Scan for the cell matching the given text and deliver its (x, y) coordinate at center. 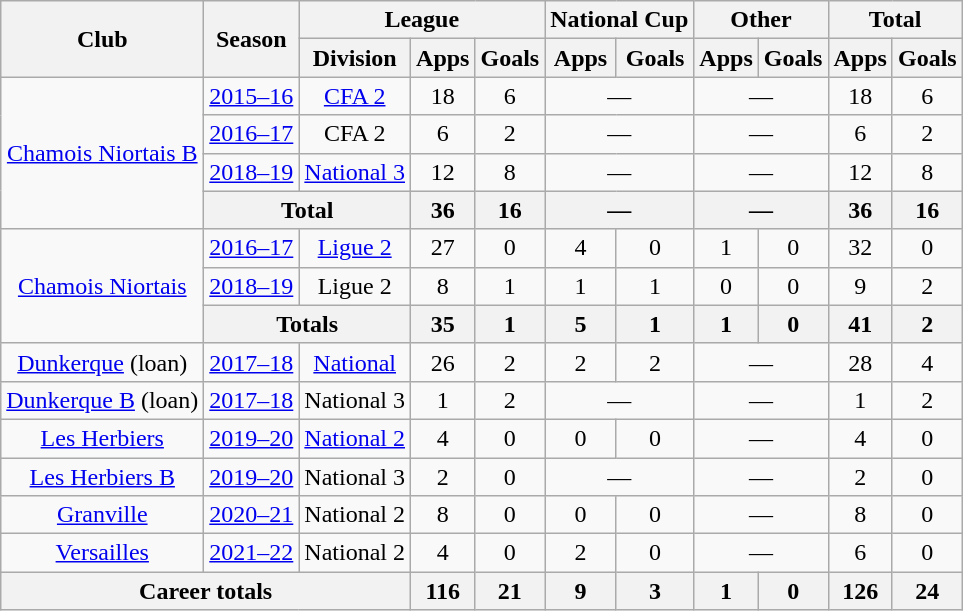
Division (355, 58)
32 (860, 248)
26 (443, 362)
2020–21 (252, 515)
National (355, 362)
Dunkerque (loan) (102, 362)
Career totals (206, 591)
Les Herbiers (102, 438)
35 (443, 324)
Chamois Niortais (102, 286)
2021–22 (252, 553)
3 (655, 591)
National Cup (620, 20)
41 (860, 324)
Totals (308, 324)
21 (510, 591)
27 (443, 248)
126 (860, 591)
2015–16 (252, 96)
Granville (102, 515)
Club (102, 39)
Les Herbiers B (102, 477)
Season (252, 39)
Other (761, 20)
5 (581, 324)
Chamois Niortais B (102, 153)
Versailles (102, 553)
116 (443, 591)
28 (860, 362)
League (422, 20)
24 (927, 591)
Dunkerque B (loan) (102, 400)
